Search for the cell housing the specified text and yield its (X, Y) center coordinate. 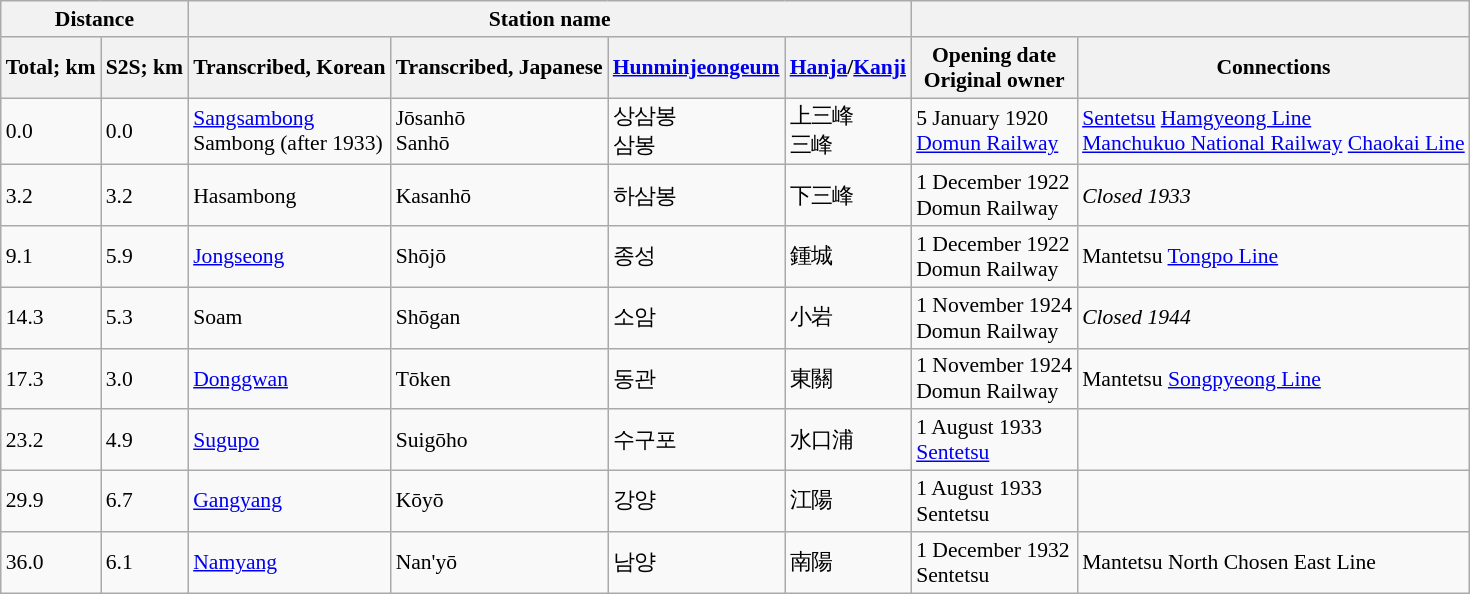
14.3 (51, 318)
Suigōho (500, 440)
종성 (696, 256)
Distance (94, 19)
Closed 1944 (1274, 318)
小岩 (848, 318)
하삼봉 (696, 196)
동관 (696, 378)
江陽 (848, 502)
Gangyang (289, 502)
1 December 1932Sentetsu (994, 562)
Shōgan (500, 318)
Jongseong (289, 256)
S2S; km (145, 68)
Total; km (51, 68)
Hanja/Kanji (848, 68)
6.7 (145, 502)
SangsambongSambong (after 1933) (289, 132)
3.0 (145, 378)
JōsanhōSanhō (500, 132)
Opening dateOriginal owner (994, 68)
Namyang (289, 562)
Transcribed, Japanese (500, 68)
Sentetsu Hamgyeong LineManchukuo National Railway Chaokai Line (1274, 132)
上三峰三峰 (848, 132)
17.3 (51, 378)
4.9 (145, 440)
23.2 (51, 440)
5.3 (145, 318)
Hasambong (289, 196)
소암 (696, 318)
南陽 (848, 562)
Soam (289, 318)
Nan'yō (500, 562)
鍾城 (848, 256)
Kōyō (500, 502)
29.9 (51, 502)
남양 (696, 562)
Kasanhō (500, 196)
Transcribed, Korean (289, 68)
5 January 1920Domun Railway (994, 132)
Donggwan (289, 378)
Hunminjeongeum (696, 68)
9.1 (51, 256)
下三峰 (848, 196)
Tōken (500, 378)
강양 (696, 502)
Mantetsu Tongpo Line (1274, 256)
수구포 (696, 440)
5.9 (145, 256)
6.1 (145, 562)
36.0 (51, 562)
Connections (1274, 68)
東關 (848, 378)
Mantetsu Songpyeong Line (1274, 378)
Mantetsu North Chosen East Line (1274, 562)
Shōjō (500, 256)
Sugupo (289, 440)
水口浦 (848, 440)
상삼봉삼봉 (696, 132)
Station name (550, 19)
Closed 1933 (1274, 196)
